Provide the [X, Y] coordinate of the cell's center where the given text is located.  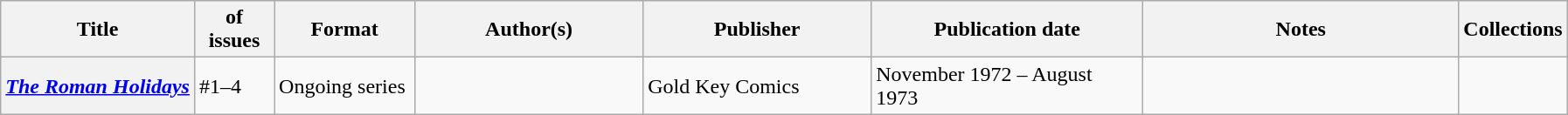
The Roman Holidays [98, 85]
Author(s) [530, 30]
of issues [234, 30]
November 1972 – August 1973 [1007, 85]
Collections [1513, 30]
Ongoing series [344, 85]
Format [344, 30]
Title [98, 30]
Notes [1301, 30]
#1–4 [234, 85]
Gold Key Comics [757, 85]
Publisher [757, 30]
Publication date [1007, 30]
